Pinpoint the cell where the given text exists, returning its (X, Y) midpoint coordinate. 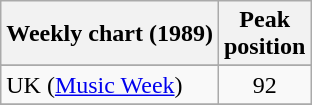
Weekly chart (1989) (110, 34)
UK (Music Week) (110, 85)
Peakposition (264, 34)
92 (264, 85)
